Extract the (x, y) coordinate from the center of the cell holding the provided text.  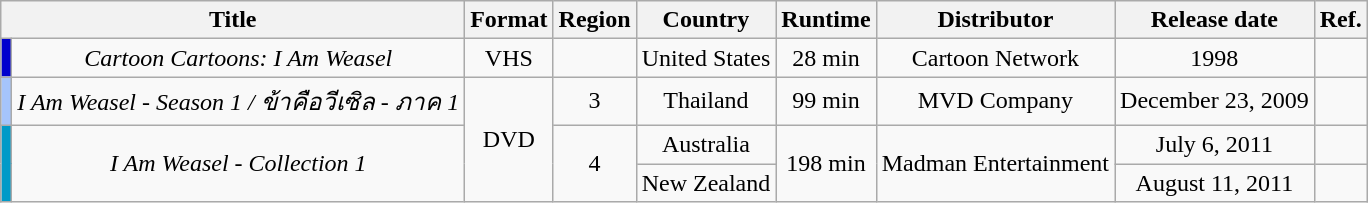
DVD (509, 140)
Format (509, 20)
Distributor (995, 20)
VHS (509, 58)
28 min (826, 58)
Release date (1215, 20)
Ref. (1340, 20)
Cartoon Network (995, 58)
Title (233, 20)
MVD Company (995, 102)
Thailand (706, 102)
Country (706, 20)
December 23, 2009 (1215, 102)
I Am Weasel - Season 1 / ข้าคือวีเซิล - ภาค 1 (238, 102)
July 6, 2011 (1215, 144)
Madman Entertainment (995, 163)
August 11, 2011 (1215, 183)
New Zealand (706, 183)
4 (594, 163)
3 (594, 102)
198 min (826, 163)
Australia (706, 144)
I Am Weasel - Collection 1 (238, 163)
Cartoon Cartoons: I Am Weasel (238, 58)
Region (594, 20)
99 min (826, 102)
United States (706, 58)
Runtime (826, 20)
1998 (1215, 58)
